Scan for the cell matching the given text and deliver its (X, Y) coordinate at center. 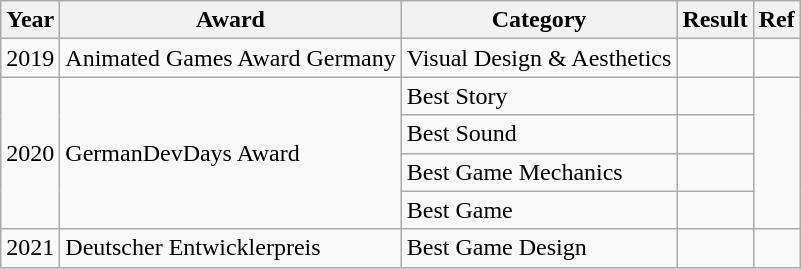
Best Game Design (539, 248)
Visual Design & Aesthetics (539, 58)
Year (30, 20)
Best Sound (539, 134)
Deutscher Entwicklerpreis (230, 248)
Category (539, 20)
2020 (30, 153)
GermanDevDays Award (230, 153)
2019 (30, 58)
Ref (776, 20)
Best Story (539, 96)
Best Game Mechanics (539, 172)
2021 (30, 248)
Result (715, 20)
Animated Games Award Germany (230, 58)
Award (230, 20)
Best Game (539, 210)
